Pinpoint the cell where the given text exists, returning its [X, Y] midpoint coordinate. 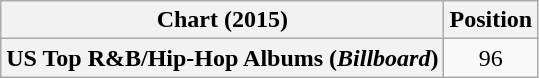
Position [491, 20]
96 [491, 58]
Chart (2015) [222, 20]
US Top R&B/Hip-Hop Albums (Billboard) [222, 58]
